For the text-containing cell, return its midpoint in (X, Y) coordinate format. 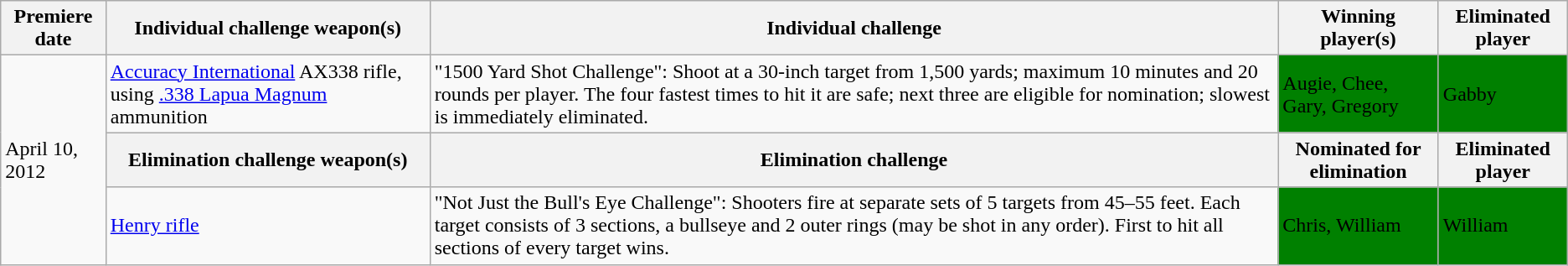
Individual challenge (854, 29)
Henry rifle (268, 226)
Individual challenge weapon(s) (268, 29)
Elimination challenge (854, 159)
Chris, William (1359, 226)
Winning player(s) (1359, 29)
April 10, 2012 (54, 159)
Augie, Chee, Gary, Gregory (1359, 94)
Premiere date (54, 29)
Nominated for elimination (1359, 159)
Elimination challenge weapon(s) (268, 159)
William (1503, 226)
Accuracy International AX338 rifle, using .338 Lapua Magnum ammunition (268, 94)
Gabby (1503, 94)
